Capture the cell that displays the provided text and extract its (x, y) central coordinate. 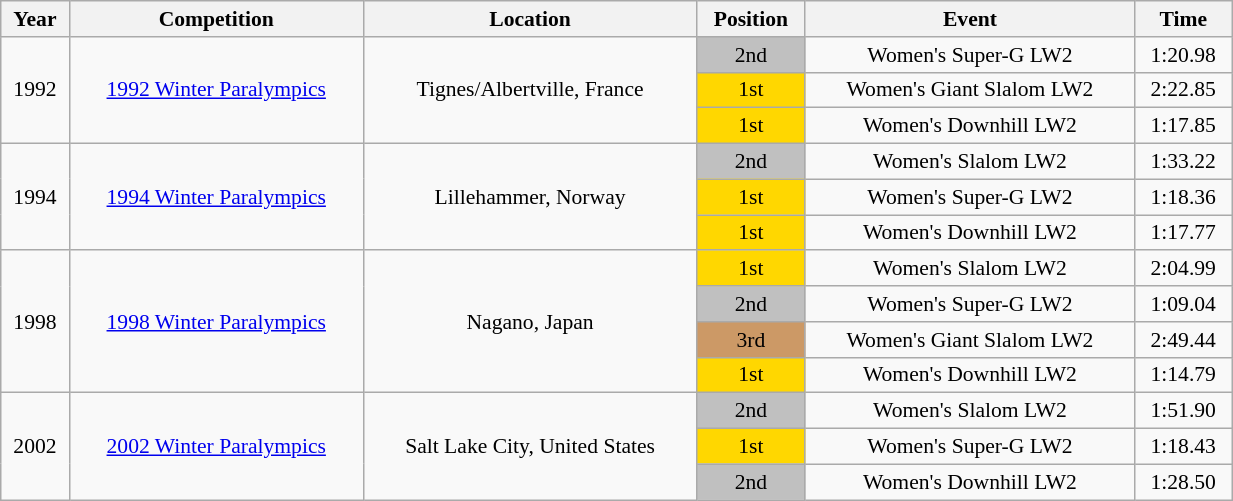
1998 Winter Paralympics (216, 322)
1:51.90 (1184, 411)
1:20.98 (1184, 55)
Year (35, 19)
1:18.43 (1184, 447)
2:22.85 (1184, 90)
1992 (35, 90)
1:18.36 (1184, 197)
1998 (35, 322)
1:17.77 (1184, 233)
2002 (35, 446)
1:14.79 (1184, 375)
2002 Winter Paralympics (216, 446)
1:28.50 (1184, 482)
Event (970, 19)
3rd (751, 340)
1:09.04 (1184, 304)
1994 Winter Paralympics (216, 198)
Location (530, 19)
Tignes/Albertville, France (530, 90)
Time (1184, 19)
1:17.85 (1184, 126)
2:04.99 (1184, 269)
Lillehammer, Norway (530, 198)
1994 (35, 198)
1:33.22 (1184, 162)
1992 Winter Paralympics (216, 90)
2:49.44 (1184, 340)
Nagano, Japan (530, 322)
Competition (216, 19)
Salt Lake City, United States (530, 446)
Position (751, 19)
